For the text-containing cell, return its midpoint in (x, y) coordinate format. 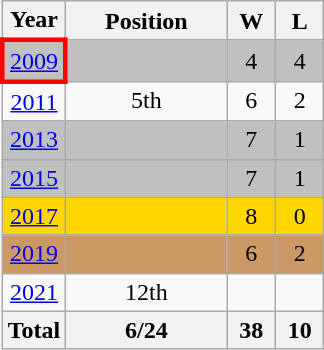
10 (300, 330)
12th (146, 292)
Position (146, 21)
L (300, 21)
5th (146, 101)
2015 (34, 178)
2013 (34, 140)
Year (34, 21)
W (252, 21)
Total (34, 330)
2019 (34, 254)
38 (252, 330)
2021 (34, 292)
2009 (34, 60)
2011 (34, 101)
8 (252, 216)
6/24 (146, 330)
0 (300, 216)
2017 (34, 216)
